From the cell containing the given text, extract its center point as [x, y] coordinate. 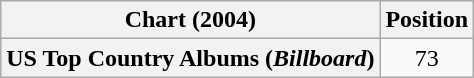
Position [427, 20]
Chart (2004) [190, 20]
73 [427, 58]
US Top Country Albums (Billboard) [190, 58]
